Return (x, y) of the center of cell containing provided text 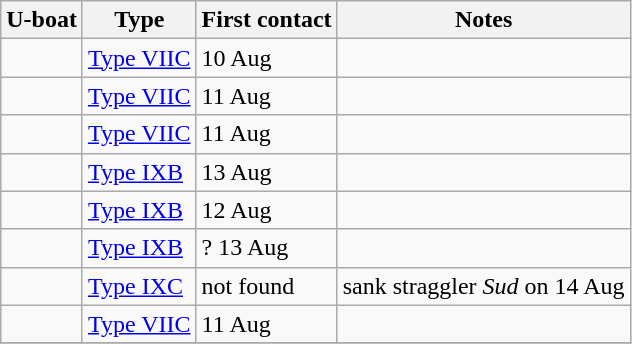
? 13 Aug (266, 248)
U-boat (42, 20)
12 Aug (266, 210)
Type (139, 20)
sank straggler Sud on 14 Aug (484, 286)
First contact (266, 20)
not found (266, 286)
Type IXC (139, 286)
10 Aug (266, 58)
Notes (484, 20)
13 Aug (266, 172)
